Return the [X, Y] coordinate for the center point of the cell that contains the specified text.  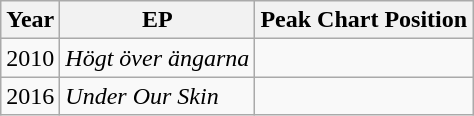
Högt över ängarna [158, 58]
Year [30, 20]
2010 [30, 58]
EP [158, 20]
2016 [30, 96]
Under Our Skin [158, 96]
Peak Chart Position [364, 20]
